Return (x, y) of the center of cell containing provided text 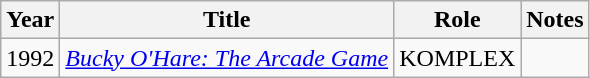
1992 (30, 58)
Notes (555, 20)
KOMPLEX (458, 58)
Role (458, 20)
Year (30, 20)
Title (227, 20)
Bucky O'Hare: The Arcade Game (227, 58)
